Output the (X, Y) coordinate of the center of the cell containing the given text.  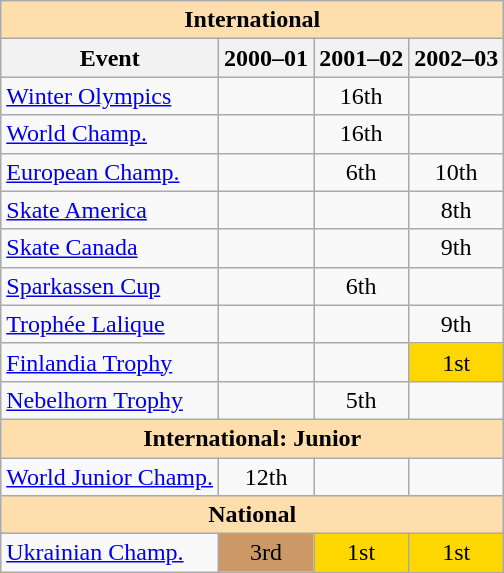
National (252, 515)
World Champ. (110, 134)
Skate America (110, 210)
Ukrainian Champ. (110, 553)
2002–03 (456, 58)
Finlandia Trophy (110, 362)
Nebelhorn Trophy (110, 400)
Event (110, 58)
European Champ. (110, 172)
Sparkassen Cup (110, 286)
12th (266, 477)
8th (456, 210)
Skate Canada (110, 248)
5th (362, 400)
Winter Olympics (110, 96)
World Junior Champ. (110, 477)
International: Junior (252, 438)
International (252, 20)
3rd (266, 553)
Trophée Lalique (110, 324)
2000–01 (266, 58)
2001–02 (362, 58)
10th (456, 172)
